Find where the given text appears and provide that cell's center as (x, y) coordinate. 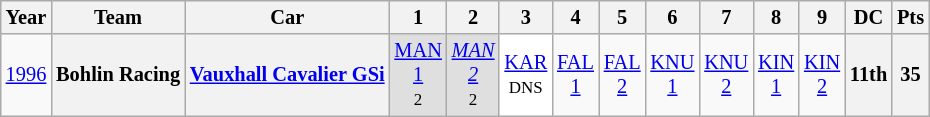
Year (26, 17)
8 (776, 17)
Bohlin Racing (118, 75)
FAL1 (576, 75)
KNU2 (726, 75)
FAL2 (622, 75)
MAN22 (474, 75)
2 (474, 17)
7 (726, 17)
Team (118, 17)
4 (576, 17)
DC (868, 17)
1996 (26, 75)
3 (526, 17)
KIN1 (776, 75)
KNU1 (672, 75)
6 (672, 17)
1 (418, 17)
Car (288, 17)
9 (822, 17)
KIN2 (822, 75)
Pts (910, 17)
5 (622, 17)
KARDNS (526, 75)
35 (910, 75)
Vauxhall Cavalier GSi (288, 75)
MAN12 (418, 75)
11th (868, 75)
